Output the (X, Y) coordinate of the center of the cell containing the given text.  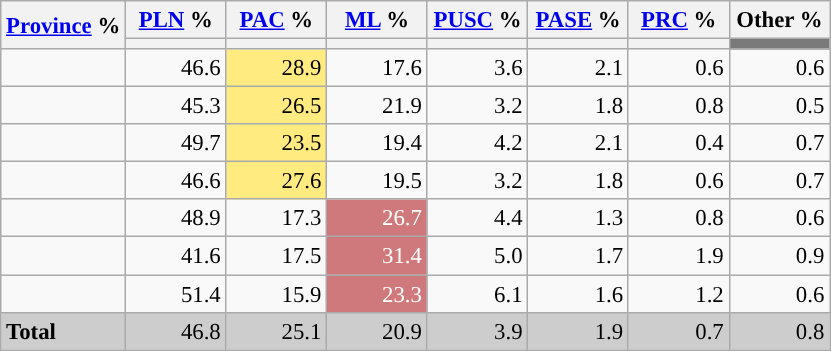
1.2 (678, 294)
28.9 (276, 68)
26.7 (378, 219)
0.9 (780, 256)
17.3 (276, 219)
PASE % (578, 20)
31.4 (378, 256)
4.4 (478, 219)
5.0 (478, 256)
PRC % (678, 20)
17.6 (378, 68)
Other % (780, 20)
Total (64, 331)
25.1 (276, 331)
0.4 (678, 143)
15.9 (276, 294)
51.4 (176, 294)
3.9 (478, 331)
46.8 (176, 331)
41.6 (176, 256)
23.3 (378, 294)
1.3 (578, 219)
1.7 (578, 256)
19.4 (378, 143)
4.2 (478, 143)
PAC % (276, 20)
49.7 (176, 143)
21.9 (378, 106)
45.3 (176, 106)
26.5 (276, 106)
19.5 (378, 181)
27.6 (276, 181)
ML % (378, 20)
1.6 (578, 294)
23.5 (276, 143)
17.5 (276, 256)
PLN % (176, 20)
PUSC % (478, 20)
Province % (64, 25)
6.1 (478, 294)
48.9 (176, 219)
3.6 (478, 68)
0.5 (780, 106)
20.9 (378, 331)
